For the text-containing cell, return its midpoint in [X, Y] coordinate format. 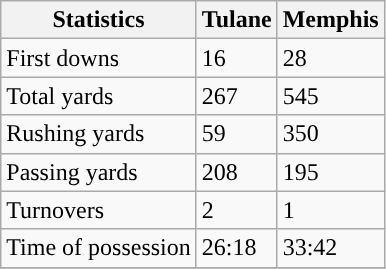
First downs [99, 58]
Statistics [99, 20]
Rushing yards [99, 134]
Tulane [236, 20]
33:42 [330, 248]
28 [330, 58]
545 [330, 96]
Turnovers [99, 210]
16 [236, 58]
59 [236, 134]
Memphis [330, 20]
2 [236, 210]
350 [330, 134]
Time of possession [99, 248]
208 [236, 172]
267 [236, 96]
Passing yards [99, 172]
26:18 [236, 248]
1 [330, 210]
195 [330, 172]
Total yards [99, 96]
